Search for the cell housing the specified text and yield its [x, y] center coordinate. 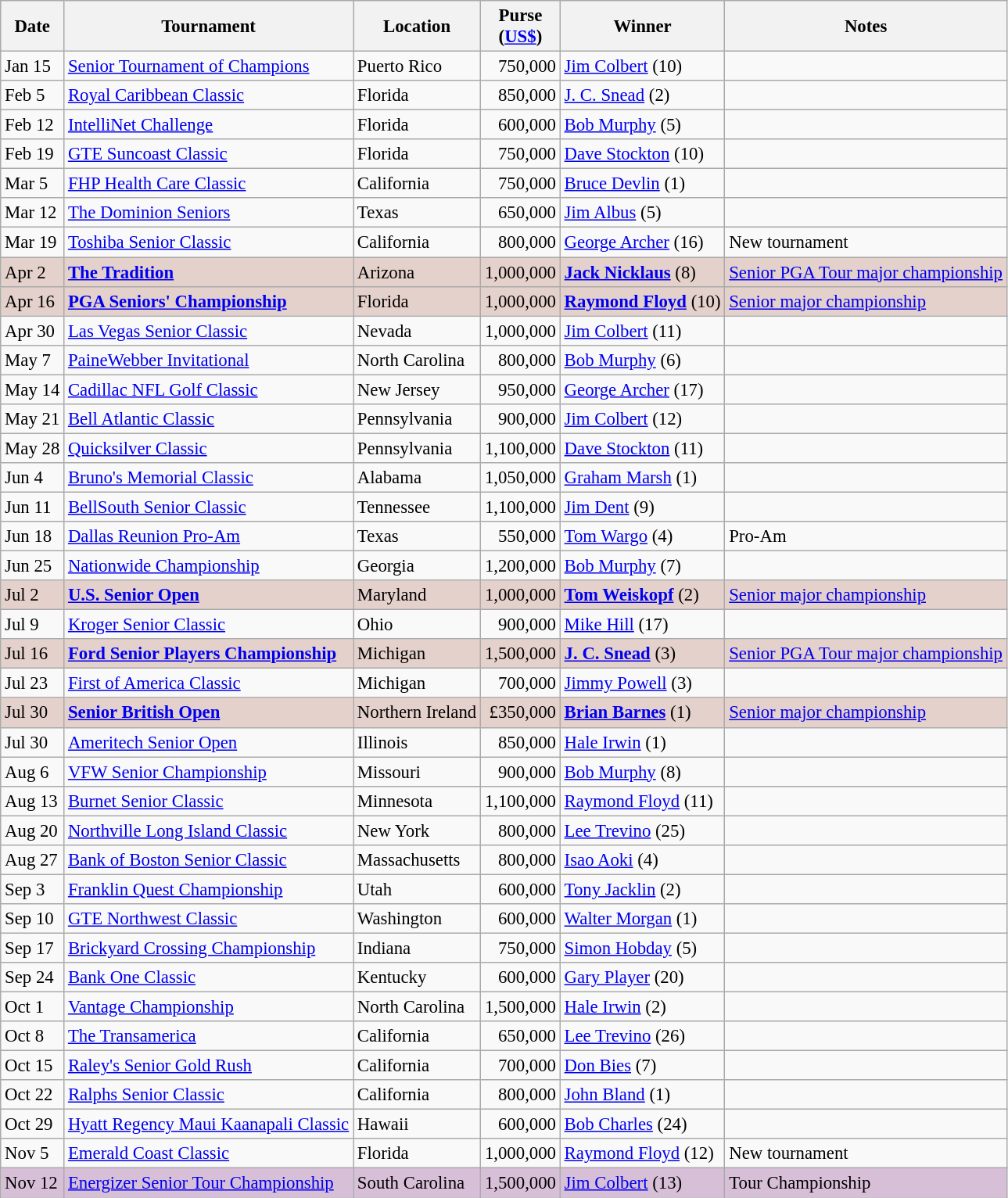
New Jersey [418, 389]
Tournament [209, 27]
Feb 5 [33, 95]
Bob Murphy (6) [643, 360]
Hale Irwin (1) [643, 742]
PGA Seniors' Championship [209, 301]
Oct 22 [33, 1095]
1,200,000 [521, 566]
Kentucky [418, 977]
Bank of Boston Senior Classic [209, 860]
J. C. Snead (3) [643, 654]
Oct 29 [33, 1124]
Lee Trevino (25) [643, 830]
Oct 1 [33, 1007]
Jul 16 [33, 654]
Gary Player (20) [643, 977]
Raley's Senior Gold Rush [209, 1066]
Aug 27 [33, 860]
Nationwide Championship [209, 566]
Bruno's Memorial Classic [209, 478]
Aug 13 [33, 801]
Jul 2 [33, 595]
Indiana [418, 948]
Bank One Classic [209, 977]
550,000 [521, 536]
Energizer Senior Tour Championship [209, 1183]
Puerto Rico [418, 66]
Mike Hill (17) [643, 625]
IntelliNet Challenge [209, 125]
The Dominion Seniors [209, 213]
The Tradition [209, 272]
Apr 30 [33, 331]
FHP Health Care Classic [209, 184]
Jim Colbert (10) [643, 66]
Raymond Floyd (10) [643, 301]
Bob Murphy (8) [643, 772]
950,000 [521, 389]
Jack Nicklaus (8) [643, 272]
Missouri [418, 772]
PaineWebber Invitational [209, 360]
The Transamerica [209, 1036]
Jim Colbert (13) [643, 1183]
Date [33, 27]
Mar 12 [33, 213]
Jimmy Powell (3) [643, 683]
Burnet Senior Classic [209, 801]
John Bland (1) [643, 1095]
Notes [866, 27]
Bob Charles (24) [643, 1124]
Simon Hobday (5) [643, 948]
Purse(US$) [521, 27]
Arizona [418, 272]
Nov 5 [33, 1153]
Washington [418, 919]
Emerald Coast Classic [209, 1153]
Minnesota [418, 801]
Senior Tournament of Champions [209, 66]
Dave Stockton (10) [643, 154]
Nevada [418, 331]
Walter Morgan (1) [643, 919]
Jim Dent (9) [643, 507]
Jan 15 [33, 66]
Tom Weiskopf (2) [643, 595]
Bell Atlantic Classic [209, 419]
J. C. Snead (2) [643, 95]
Oct 8 [33, 1036]
Jim Albus (5) [643, 213]
Isao Aoki (4) [643, 860]
Tennessee [418, 507]
Georgia [418, 566]
New York [418, 830]
Quicksilver Classic [209, 448]
Las Vegas Senior Classic [209, 331]
Ohio [418, 625]
VFW Senior Championship [209, 772]
Northville Long Island Classic [209, 830]
Illinois [418, 742]
GTE Northwest Classic [209, 919]
Apr 16 [33, 301]
Northern Ireland [418, 713]
Ameritech Senior Open [209, 742]
Ford Senior Players Championship [209, 654]
Sep 10 [33, 919]
Graham Marsh (1) [643, 478]
Raymond Floyd (12) [643, 1153]
Bob Murphy (5) [643, 125]
Franklin Quest Championship [209, 889]
Utah [418, 889]
Feb 19 [33, 154]
Hyatt Regency Maui Kaanapali Classic [209, 1124]
£350,000 [521, 713]
Tour Championship [866, 1183]
Bruce Devlin (1) [643, 184]
1,050,000 [521, 478]
Nov 12 [33, 1183]
Raymond Floyd (11) [643, 801]
Sep 3 [33, 889]
Hawaii [418, 1124]
May 21 [33, 419]
Jul 9 [33, 625]
May 14 [33, 389]
BellSouth Senior Classic [209, 507]
George Archer (17) [643, 389]
U.S. Senior Open [209, 595]
First of America Classic [209, 683]
Sep 17 [33, 948]
Senior British Open [209, 713]
Bob Murphy (7) [643, 566]
Jun 25 [33, 566]
Kroger Senior Classic [209, 625]
Royal Caribbean Classic [209, 95]
Jul 23 [33, 683]
Toshiba Senior Classic [209, 242]
Winner [643, 27]
Tom Wargo (4) [643, 536]
Massachusetts [418, 860]
Tony Jacklin (2) [643, 889]
South Carolina [418, 1183]
Oct 15 [33, 1066]
Cadillac NFL Golf Classic [209, 389]
Apr 2 [33, 272]
Mar 5 [33, 184]
Jun 11 [33, 507]
Sep 24 [33, 977]
Hale Irwin (2) [643, 1007]
Aug 20 [33, 830]
Jim Colbert (11) [643, 331]
May 28 [33, 448]
Jun 4 [33, 478]
Jun 18 [33, 536]
Don Bies (7) [643, 1066]
Brian Barnes (1) [643, 713]
Aug 6 [33, 772]
Pro-Am [866, 536]
Dallas Reunion Pro-Am [209, 536]
Alabama [418, 478]
Vantage Championship [209, 1007]
Jim Colbert (12) [643, 419]
George Archer (16) [643, 242]
Brickyard Crossing Championship [209, 948]
Lee Trevino (26) [643, 1036]
May 7 [33, 360]
Maryland [418, 595]
Feb 12 [33, 125]
Location [418, 27]
Mar 19 [33, 242]
Dave Stockton (11) [643, 448]
Ralphs Senior Classic [209, 1095]
GTE Suncoast Classic [209, 154]
